Capture the cell that displays the provided text and extract its [X, Y] central coordinate. 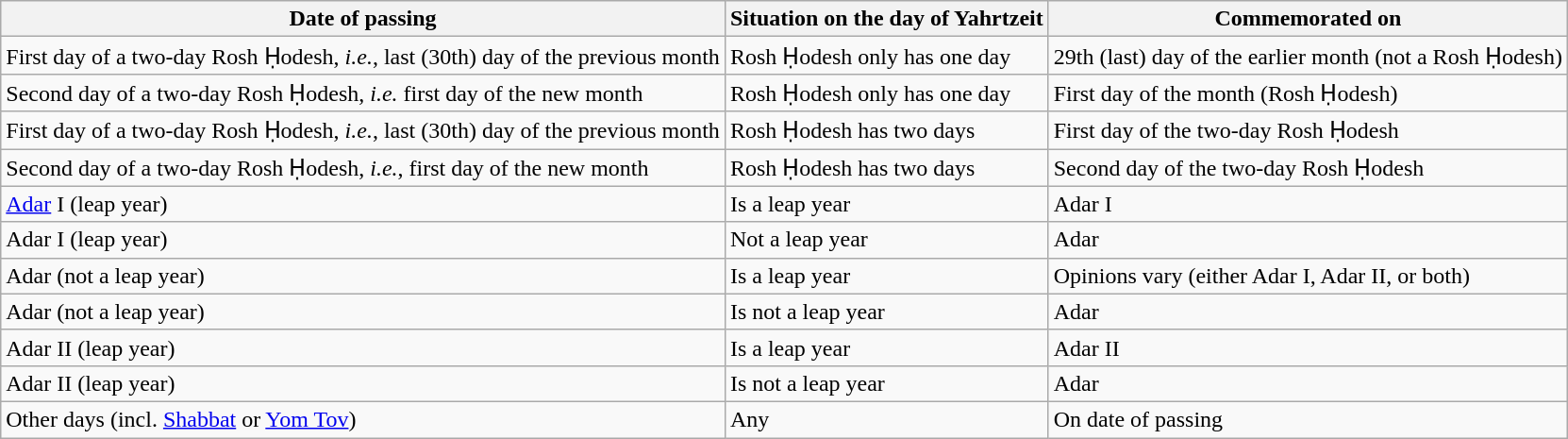
Second day of the two-day Rosh Ḥodesh [1308, 168]
First day of the month (Rosh Ḥodesh) [1308, 93]
Any [887, 419]
Commemorated on [1308, 19]
On date of passing [1308, 419]
29th (last) day of the earlier month (not a Rosh Ḥodesh) [1308, 56]
Date of passing [363, 19]
Opinions vary (either Adar I, Adar II, or both) [1308, 276]
Adar I [1308, 204]
Other days (incl. Shabbat or Yom Tov) [363, 419]
Not a leap year [887, 240]
Situation on the day of Yahrtzeit [887, 19]
Second day of a two-day Rosh Ḥodesh, i.e. first day of the new month [363, 93]
First day of the two-day Rosh Ḥodesh [1308, 130]
Second day of a two-day Rosh Ḥodesh, i.e., first day of the new month [363, 168]
Adar II [1308, 347]
